From the cell containing the given text, extract its center point as (X, Y) coordinate. 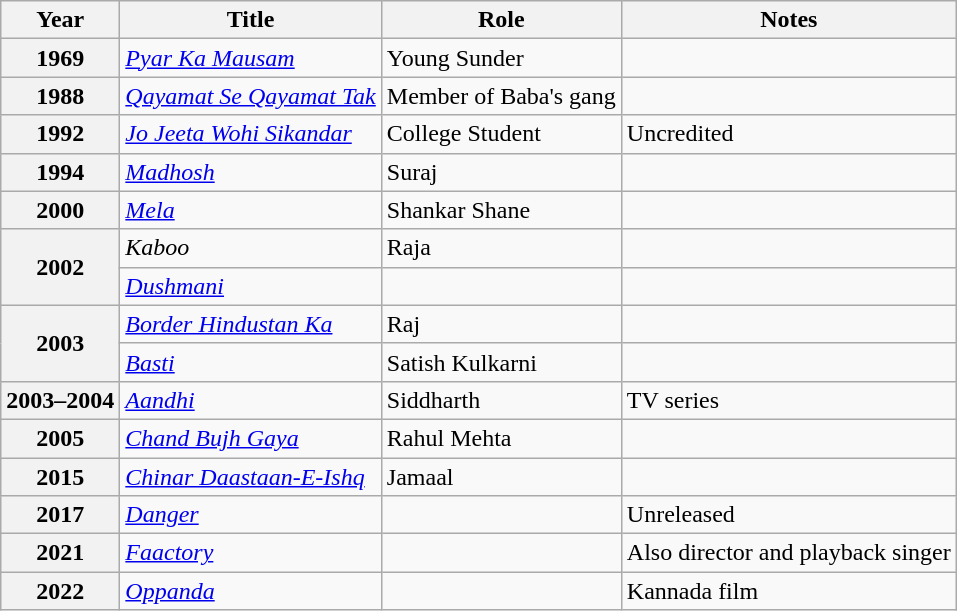
Role (501, 20)
2003–2004 (60, 400)
2000 (60, 210)
Shankar Shane (501, 210)
TV series (788, 400)
Mela (250, 210)
2021 (60, 553)
Pyar Ka Mausam (250, 58)
Satish Kulkarni (501, 362)
Raja (501, 248)
Unreleased (788, 515)
Rahul Mehta (501, 438)
2022 (60, 591)
Danger (250, 515)
Dushmani (250, 286)
Jamaal (501, 477)
Member of Baba's gang (501, 96)
Year (60, 20)
2003 (60, 343)
Notes (788, 20)
Madhosh (250, 172)
Uncredited (788, 134)
Young Sunder (501, 58)
2005 (60, 438)
Faactory (250, 553)
1969 (60, 58)
Qayamat Se Qayamat Tak (250, 96)
Suraj (501, 172)
Siddharth (501, 400)
Raj (501, 324)
Title (250, 20)
Kannada film (788, 591)
2002 (60, 267)
Also director and playback singer (788, 553)
College Student (501, 134)
Jo Jeeta Wohi Sikandar (250, 134)
Border Hindustan Ka (250, 324)
Oppanda (250, 591)
2015 (60, 477)
1994 (60, 172)
Kaboo (250, 248)
Chinar Daastaan-E-Ishq (250, 477)
Chand Bujh Gaya (250, 438)
1988 (60, 96)
Basti (250, 362)
Aandhi (250, 400)
2017 (60, 515)
1992 (60, 134)
